For the text-containing cell, return its midpoint in [X, Y] coordinate format. 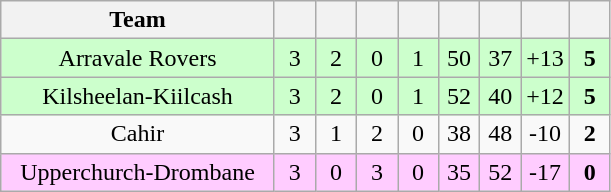
Team [138, 20]
37 [500, 58]
Arravale Rovers [138, 58]
-17 [546, 172]
40 [500, 96]
35 [460, 172]
50 [460, 58]
+13 [546, 58]
Cahir [138, 134]
48 [500, 134]
-10 [546, 134]
38 [460, 134]
Upperchurch-Drombane [138, 172]
Kilsheelan-Kiilcash [138, 96]
+12 [546, 96]
